Determine the [x, y] coordinate at the center of the cell enclosing the given text.  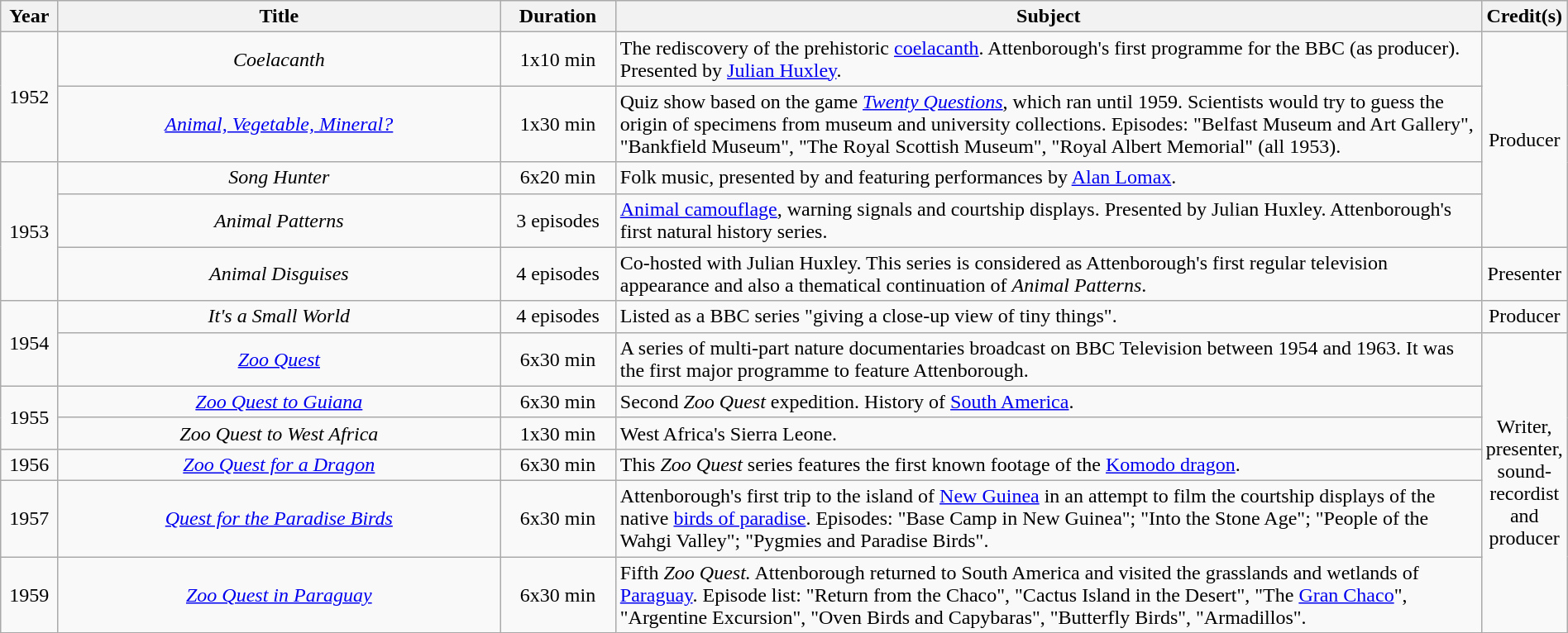
Animal, Vegetable, Mineral? [280, 124]
Folk music, presented by and featuring performances by Alan Lomax. [1049, 178]
Credit(s) [1524, 17]
1954 [30, 344]
Writer, presenter, sound-recordist and producer [1524, 483]
1x10 min [558, 59]
Zoo Quest in Paraguay [280, 595]
Coelacanth [280, 59]
Duration [558, 17]
Quest for the Paradise Birds [280, 518]
It's a Small World [280, 316]
Animal Patterns [280, 220]
1953 [30, 231]
The rediscovery of the prehistoric coelacanth. Attenborough's first programme for the BBC (as producer). Presented by Julian Huxley. [1049, 59]
Subject [1049, 17]
Animal Disguises [280, 274]
Second Zoo Quest expedition. History of South America. [1049, 402]
3 episodes [558, 220]
Presenter [1524, 274]
Listed as a BBC series "giving a close-up view of tiny things". [1049, 316]
Title [280, 17]
Zoo Quest to Guiana [280, 402]
1955 [30, 417]
1959 [30, 595]
6x20 min [558, 178]
Zoo Quest to West Africa [280, 433]
West Africa's Sierra Leone. [1049, 433]
1952 [30, 98]
Year [30, 17]
Zoo Quest [280, 359]
Song Hunter [280, 178]
Zoo Quest for a Dragon [280, 464]
This Zoo Quest series features the first known footage of the Komodo dragon. [1049, 464]
1956 [30, 464]
Animal camouflage, warning signals and courtship displays. Presented by Julian Huxley. Attenborough's first natural history series. [1049, 220]
1957 [30, 518]
